Detect which cell encompasses the target text, then output its (X, Y) center coordinate. 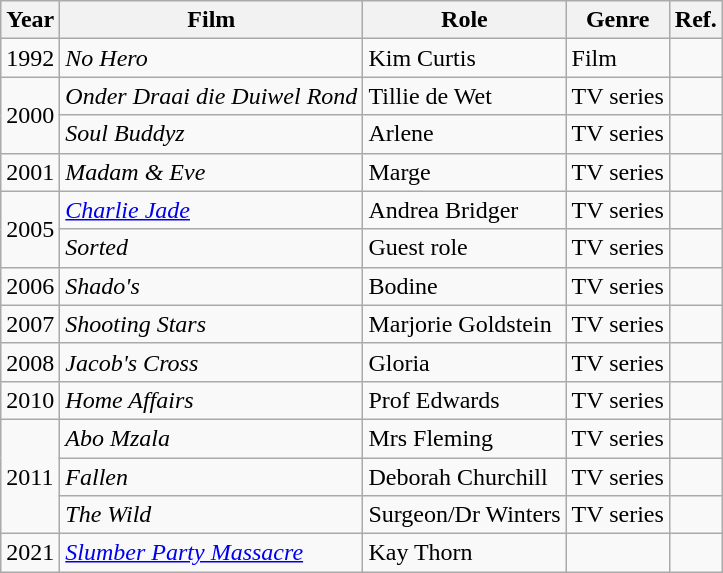
2001 (30, 172)
Surgeon/Dr Winters (464, 515)
Abo Mzala (212, 438)
Madam & Eve (212, 172)
Prof Edwards (464, 400)
2010 (30, 400)
No Hero (212, 58)
Role (464, 20)
Shooting Stars (212, 324)
Onder Draai die Duiwel Rond (212, 96)
Shado's (212, 286)
Deborah Churchill (464, 477)
Arlene (464, 134)
Bodine (464, 286)
Andrea Bridger (464, 210)
Marjorie Goldstein (464, 324)
Soul Buddyz (212, 134)
The Wild (212, 515)
2006 (30, 286)
Tillie de Wet (464, 96)
Kim Curtis (464, 58)
1992 (30, 58)
Home Affairs (212, 400)
Guest role (464, 248)
Kay Thorn (464, 553)
Ref. (696, 20)
2007 (30, 324)
Charlie Jade (212, 210)
Genre (618, 20)
Slumber Party Massacre (212, 553)
2011 (30, 476)
Mrs Fleming (464, 438)
2005 (30, 229)
2000 (30, 115)
2021 (30, 553)
Jacob's Cross (212, 362)
Fallen (212, 477)
Marge (464, 172)
2008 (30, 362)
Year (30, 20)
Gloria (464, 362)
Sorted (212, 248)
